Return the [X, Y] coordinate for the center point of the cell that contains the specified text.  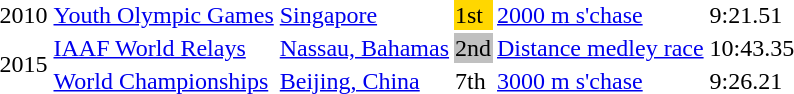
Nassau, Bahamas [364, 48]
2000 m s'chase [601, 15]
1st [474, 15]
IAAF World Relays [164, 48]
Singapore [364, 15]
Youth Olympic Games [164, 15]
Distance medley race [601, 48]
2nd [474, 48]
